For the text-containing cell, return its midpoint in [X, Y] coordinate format. 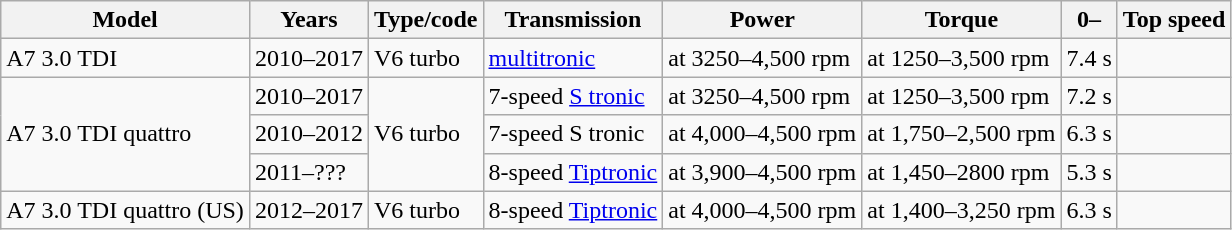
0– [1089, 20]
A7 3.0 TDI quattro (US) [126, 210]
5.3 s [1089, 172]
2012–2017 [308, 210]
at 1,750–2,500 rpm [962, 134]
Model [126, 20]
7.4 s [1089, 58]
A7 3.0 TDI [126, 58]
at 3,900–4,500 rpm [762, 172]
Type/code [426, 20]
multitronic [573, 58]
Transmission [573, 20]
Torque [962, 20]
Power [762, 20]
2011–??? [308, 172]
2010–2012 [308, 134]
at 1,400–3,250 rpm [962, 210]
A7 3.0 TDI quattro [126, 134]
at 1,450–2800 rpm [962, 172]
Top speed [1174, 20]
Years [308, 20]
7.2 s [1089, 96]
